Provide the (X, Y) coordinate of the cell's center where the given text is located.  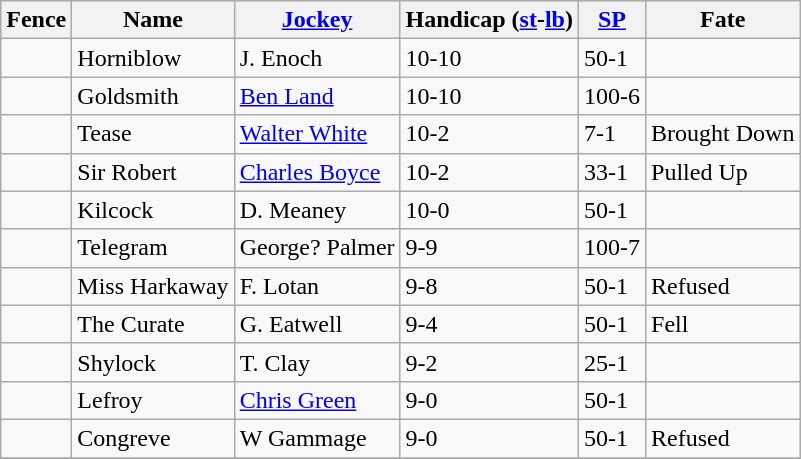
Ben Land (317, 96)
9-4 (489, 324)
D. Meaney (317, 210)
25-1 (612, 362)
Pulled Up (723, 172)
33-1 (612, 172)
9-8 (489, 286)
W Gammage (317, 438)
G. Eatwell (317, 324)
9-9 (489, 248)
Jockey (317, 20)
Name (153, 20)
Lefroy (153, 400)
Charles Boyce (317, 172)
10-0 (489, 210)
George? Palmer (317, 248)
Chris Green (317, 400)
Fence (36, 20)
F. Lotan (317, 286)
Sir Robert (153, 172)
9-2 (489, 362)
Kilcock (153, 210)
Congreve (153, 438)
Horniblow (153, 58)
Walter White (317, 134)
SP (612, 20)
Miss Harkaway (153, 286)
The Curate (153, 324)
Brought Down (723, 134)
100-6 (612, 96)
Handicap (st-lb) (489, 20)
T. Clay (317, 362)
100-7 (612, 248)
Shylock (153, 362)
Goldsmith (153, 96)
Fate (723, 20)
Tease (153, 134)
7-1 (612, 134)
J. Enoch (317, 58)
Telegram (153, 248)
Fell (723, 324)
